Return [X, Y] of the center of cell containing provided text 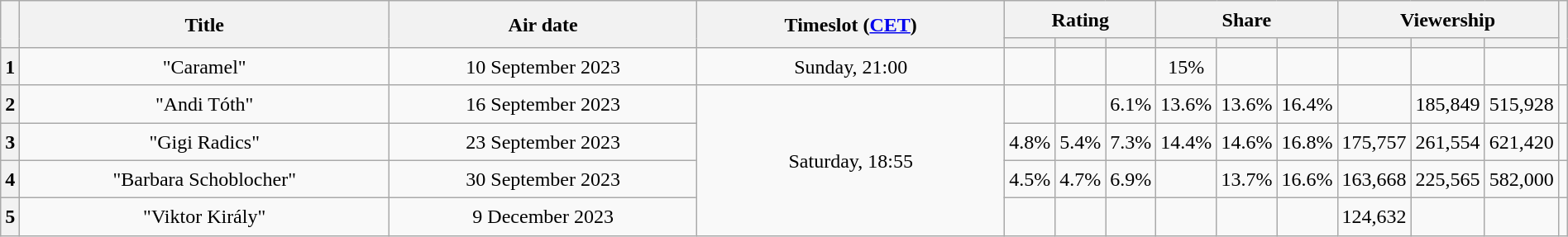
124,632 [1374, 217]
"Caramel" [205, 66]
582,000 [1522, 179]
Timeslot (CET) [851, 25]
515,928 [1522, 104]
6.1% [1131, 104]
"Gigi Radics" [205, 141]
2 [10, 104]
163,668 [1374, 179]
Viewership [1447, 20]
10 September 2023 [543, 66]
4.8% [1030, 141]
Sunday, 21:00 [851, 66]
225,565 [1447, 179]
Title [205, 25]
175,757 [1374, 141]
5 [10, 217]
"Andi Tóth" [205, 104]
4 [10, 179]
261,554 [1447, 141]
Share [1247, 20]
23 September 2023 [543, 141]
16.4% [1307, 104]
14.6% [1247, 141]
6.9% [1131, 179]
7.3% [1131, 141]
16.6% [1307, 179]
"Barbara Schoblocher" [205, 179]
4.7% [1080, 179]
30 September 2023 [543, 179]
621,420 [1522, 141]
"Viktor Király" [205, 217]
3 [10, 141]
14.4% [1186, 141]
5.4% [1080, 141]
13.7% [1247, 179]
9 December 2023 [543, 217]
1 [10, 66]
185,849 [1447, 104]
Air date [543, 25]
Saturday, 18:55 [851, 160]
16.8% [1307, 141]
16 September 2023 [543, 104]
15% [1186, 66]
4.5% [1030, 179]
Rating [1080, 20]
